Detect which cell encompasses the target text, then output its (X, Y) center coordinate. 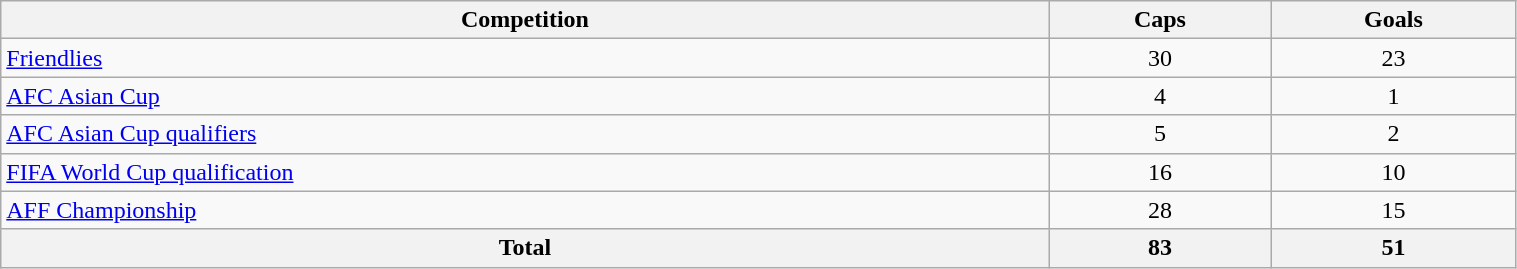
AFF Championship (525, 210)
Friendlies (525, 58)
Goals (1394, 20)
2 (1394, 134)
Competition (525, 20)
4 (1160, 96)
15 (1394, 210)
28 (1160, 210)
Total (525, 248)
Caps (1160, 20)
30 (1160, 58)
10 (1394, 172)
FIFA World Cup qualification (525, 172)
1 (1394, 96)
51 (1394, 248)
AFC Asian Cup qualifiers (525, 134)
16 (1160, 172)
23 (1394, 58)
AFC Asian Cup (525, 96)
5 (1160, 134)
83 (1160, 248)
